Search for the cell housing the specified text and yield its (x, y) center coordinate. 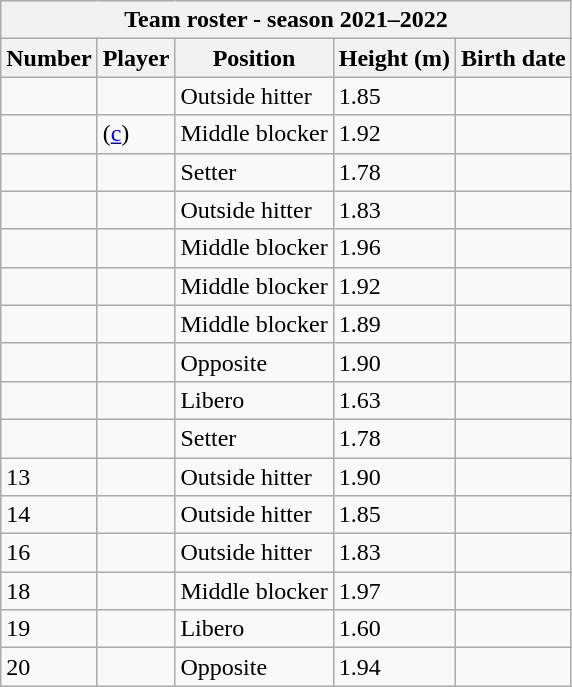
1.94 (394, 667)
1.63 (394, 400)
19 (49, 629)
1.96 (394, 248)
18 (49, 591)
Team roster - season 2021–2022 (286, 20)
1.89 (394, 324)
Number (49, 58)
(c) (136, 134)
14 (49, 515)
Birth date (514, 58)
Player (136, 58)
1.60 (394, 629)
1.97 (394, 591)
20 (49, 667)
13 (49, 477)
Position (254, 58)
16 (49, 553)
Height (m) (394, 58)
